Find where the given text appears and provide that cell's center as [X, Y] coordinate. 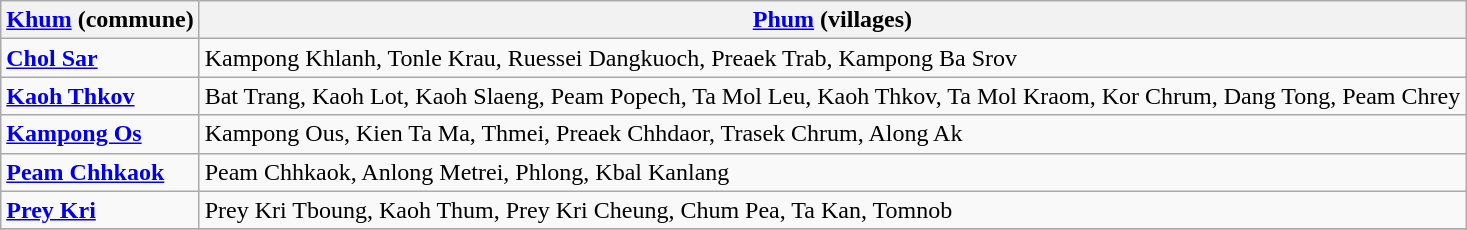
Peam Chhkaok [100, 172]
Phum (villages) [832, 20]
Kampong Khlanh, Tonle Krau, Ruessei Dangkuoch, Preaek Trab, Kampong Ba Srov [832, 58]
Kampong Os [100, 134]
Bat Trang, Kaoh Lot, Kaoh Slaeng, Peam Popech, Ta Mol Leu, Kaoh Thkov, Ta Mol Kraom, Kor Chrum, Dang Tong, Peam Chrey [832, 96]
Kampong Ous, Kien Ta Ma, Thmei, Preaek Chhdaor, Trasek Chrum, Along Ak [832, 134]
Prey Kri Tboung, Kaoh Thum, Prey Kri Cheung, Chum Pea, Ta Kan, Tomnob [832, 210]
Khum (commune) [100, 20]
Prey Kri [100, 210]
Chol Sar [100, 58]
Kaoh Thkov [100, 96]
Peam Chhkaok, Anlong Metrei, Phlong, Kbal Kanlang [832, 172]
